Capture the cell that displays the provided text and extract its (X, Y) central coordinate. 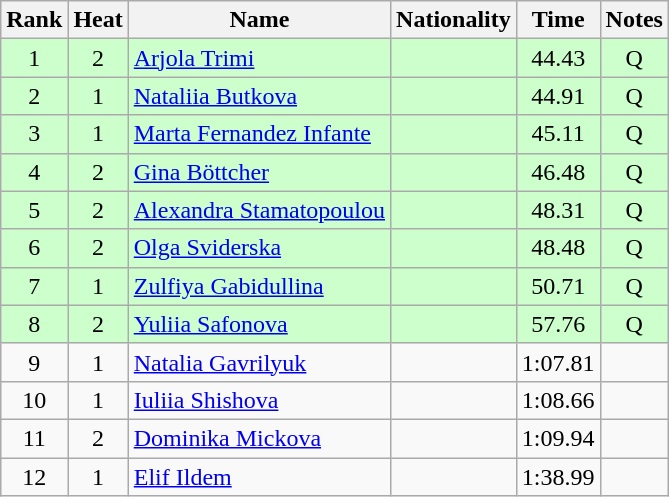
3 (34, 134)
Nataliia Butkova (259, 96)
48.31 (558, 210)
Marta Fernandez Infante (259, 134)
Dominika Mickova (259, 438)
7 (34, 286)
44.91 (558, 96)
1:09.94 (558, 438)
11 (34, 438)
Rank (34, 20)
46.48 (558, 172)
Nationality (454, 20)
44.43 (558, 58)
4 (34, 172)
57.76 (558, 324)
Alexandra Stamatopoulou (259, 210)
Gina Böttcher (259, 172)
Name (259, 20)
Iuliia Shishova (259, 400)
Olga Sviderska (259, 248)
8 (34, 324)
Yuliia Safonova (259, 324)
Natalia Gavrilyuk (259, 362)
Notes (634, 20)
Arjola Trimi (259, 58)
1:07.81 (558, 362)
48.48 (558, 248)
9 (34, 362)
1:08.66 (558, 400)
5 (34, 210)
12 (34, 477)
Heat (98, 20)
1:38.99 (558, 477)
10 (34, 400)
45.11 (558, 134)
Zulfiya Gabidullina (259, 286)
Elif Ildem (259, 477)
6 (34, 248)
Time (558, 20)
50.71 (558, 286)
